Locate the cell with the specified text and output its [x, y] center coordinate. 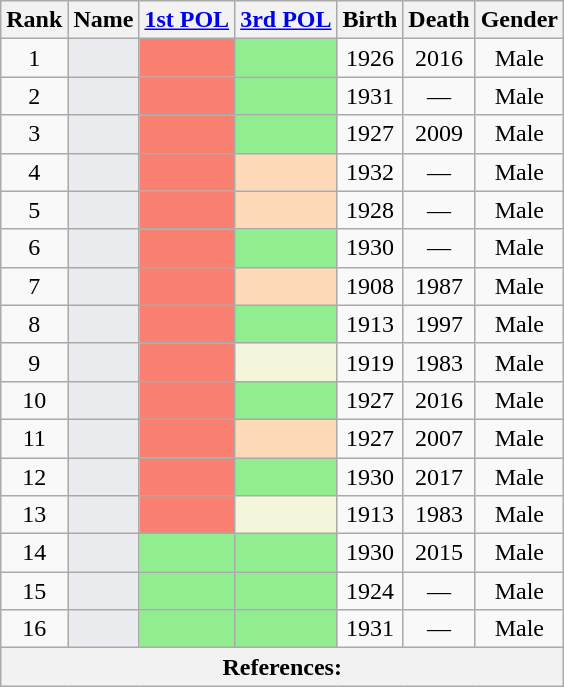
1987 [439, 286]
13 [34, 515]
16 [34, 629]
1997 [439, 324]
10 [34, 400]
6 [34, 248]
1932 [370, 172]
2009 [439, 134]
2015 [439, 553]
1st POL [187, 20]
15 [34, 591]
14 [34, 553]
1924 [370, 591]
Rank [34, 20]
9 [34, 362]
3 [34, 134]
5 [34, 210]
Birth [370, 20]
1 [34, 58]
1926 [370, 58]
4 [34, 172]
2017 [439, 477]
11 [34, 438]
References: [282, 667]
12 [34, 477]
1908 [370, 286]
1919 [370, 362]
7 [34, 286]
Death [439, 20]
1928 [370, 210]
2 [34, 96]
Name [104, 20]
3rd POL [286, 20]
Gender [519, 20]
2007 [439, 438]
8 [34, 324]
